Find where the given text appears and provide that cell's center as (X, Y) coordinate. 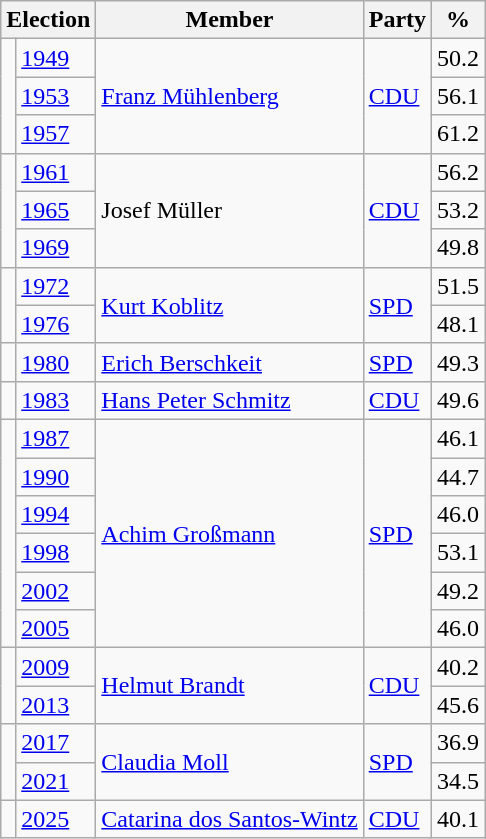
Franz Mühlenberg (230, 96)
Hans Peter Schmitz (230, 400)
40.2 (458, 667)
53.2 (458, 210)
1998 (56, 553)
49.6 (458, 400)
45.6 (458, 705)
2013 (56, 705)
1994 (56, 515)
2021 (56, 781)
Helmut Brandt (230, 686)
1980 (56, 362)
Kurt Koblitz (230, 305)
51.5 (458, 286)
% (458, 20)
40.1 (458, 819)
50.2 (458, 58)
1949 (56, 58)
Claudia Moll (230, 762)
1953 (56, 96)
1969 (56, 248)
Catarina dos Santos-Wintz (230, 819)
1983 (56, 400)
61.2 (458, 134)
2025 (56, 819)
1965 (56, 210)
Member (230, 20)
49.2 (458, 591)
Josef Müller (230, 210)
49.8 (458, 248)
2002 (56, 591)
44.7 (458, 477)
36.9 (458, 743)
2005 (56, 629)
2017 (56, 743)
1972 (56, 286)
56.2 (458, 172)
Election (48, 20)
53.1 (458, 553)
1990 (56, 477)
1961 (56, 172)
49.3 (458, 362)
1987 (56, 438)
1976 (56, 324)
Erich Berschkeit (230, 362)
Achim Großmann (230, 533)
2009 (56, 667)
46.1 (458, 438)
34.5 (458, 781)
1957 (56, 134)
48.1 (458, 324)
Party (397, 20)
56.1 (458, 96)
